Pinpoint the cell where the given text exists, returning its [X, Y] midpoint coordinate. 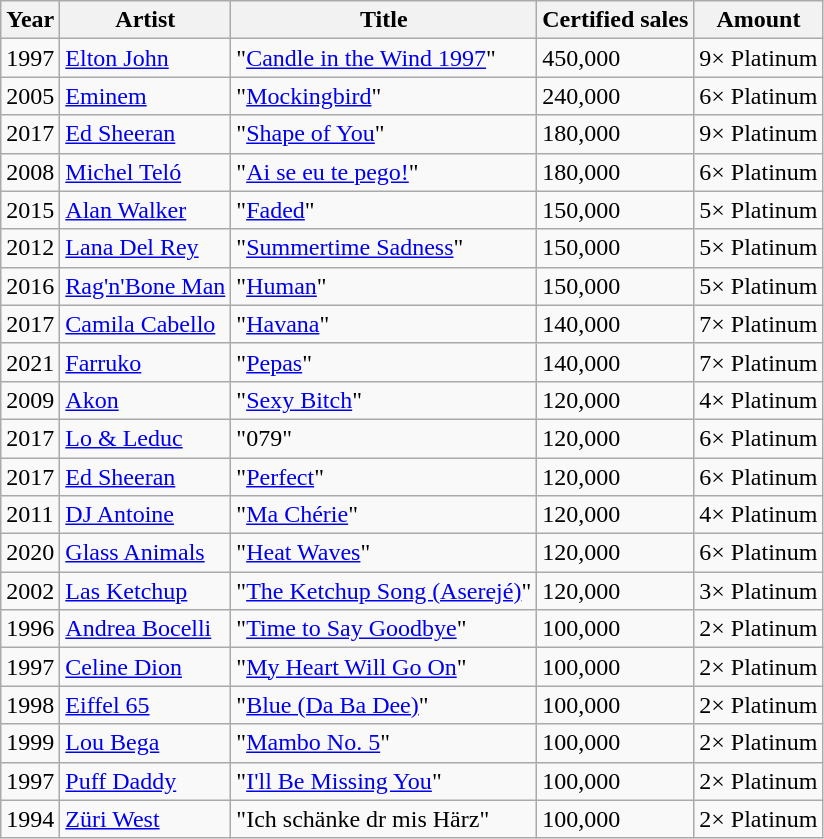
"Time to Say Goodbye" [384, 629]
Alan Walker [146, 210]
Certified sales [616, 20]
2011 [30, 515]
"Faded" [384, 210]
Züri West [146, 819]
DJ Antoine [146, 515]
"Ma Chérie" [384, 515]
Las Ketchup [146, 591]
Eminem [146, 96]
"Ai se eu te pego!" [384, 172]
"Perfect" [384, 477]
Amount [758, 20]
3× Platinum [758, 591]
"Sexy Bitch" [384, 400]
"Candle in the Wind 1997" [384, 58]
Lo & Leduc [146, 438]
"Blue (Da Ba Dee)" [384, 705]
Glass Animals [146, 553]
1994 [30, 819]
"Shape of You" [384, 134]
1998 [30, 705]
Camila Cabello [146, 324]
2009 [30, 400]
"I'll Be Missing You" [384, 781]
Farruko [146, 362]
"Human" [384, 286]
Artist [146, 20]
"Mambo No. 5" [384, 743]
"My Heart Will Go On" [384, 667]
2020 [30, 553]
Eiffel 65 [146, 705]
Rag'n'Bone Man [146, 286]
450,000 [616, 58]
"Mockingbird" [384, 96]
1999 [30, 743]
Akon [146, 400]
Puff Daddy [146, 781]
Lou Bega [146, 743]
2002 [30, 591]
2016 [30, 286]
1996 [30, 629]
Title [384, 20]
2021 [30, 362]
"079" [384, 438]
2008 [30, 172]
Andrea Bocelli [146, 629]
240,000 [616, 96]
"Heat Waves" [384, 553]
"The Ketchup Song (Aserejé)" [384, 591]
Celine Dion [146, 667]
Year [30, 20]
2005 [30, 96]
"Summertime Sadness" [384, 248]
2012 [30, 248]
"Pepas" [384, 362]
2015 [30, 210]
"Ich schänke dr mis Härz" [384, 819]
Lana Del Rey [146, 248]
"Havana" [384, 324]
Elton John [146, 58]
Michel Teló [146, 172]
